Find where the given text appears and provide that cell's center as (x, y) coordinate. 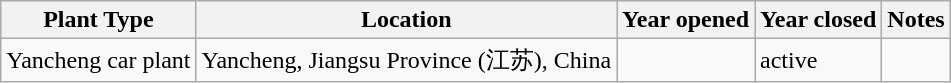
Year closed (818, 20)
Yancheng car plant (98, 60)
Plant Type (98, 20)
Year opened (686, 20)
active (818, 60)
Location (406, 20)
Yancheng, Jiangsu Province (江苏), China (406, 60)
Notes (916, 20)
